Search for the cell housing the specified text and yield its (x, y) center coordinate. 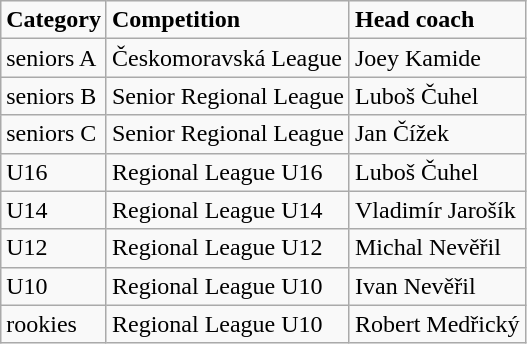
seniors A (54, 58)
rookies (54, 324)
Competition (228, 20)
U14 (54, 210)
Regional League U12 (228, 248)
seniors B (54, 96)
Regional League U16 (228, 172)
Michal Nevěřil (437, 248)
U12 (54, 248)
Category (54, 20)
Ivan Nevěřil (437, 286)
Jan Čížek (437, 134)
Vladimír Jarošík (437, 210)
Head coach (437, 20)
Českomoravská League (228, 58)
Robert Medřický (437, 324)
U10 (54, 286)
U16 (54, 172)
Regional League U14 (228, 210)
seniors C (54, 134)
Joey Kamide (437, 58)
